Determine the (x, y) coordinate at the center of the cell enclosing the given text.  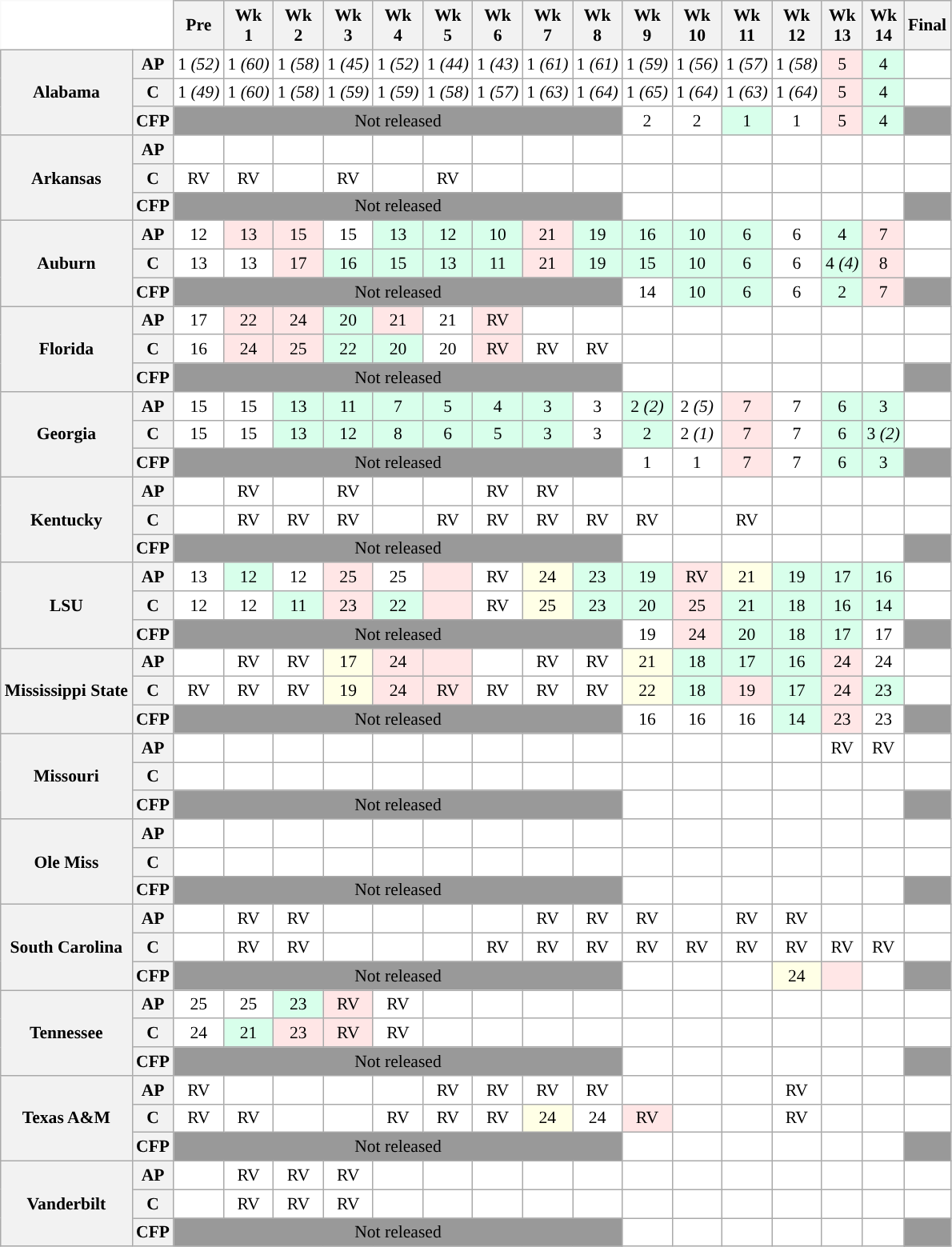
2 (2) (647, 406)
2 (1) (697, 434)
Mississippi State (66, 691)
LSU (66, 606)
Wk12 (797, 26)
2 (5) (697, 406)
Wk8 (598, 26)
Wk10 (697, 26)
Pre (198, 26)
Georgia (66, 435)
1 (44) (448, 64)
Ole Miss (66, 862)
1 (43) (498, 64)
Vanderbilt (66, 1205)
Alabama (66, 93)
Wk4 (398, 26)
Wk7 (547, 26)
Final (927, 26)
Wk5 (448, 26)
Wk9 (647, 26)
Wk6 (498, 26)
Wk3 (348, 26)
3 (2) (883, 434)
Wk2 (298, 26)
Texas A&M (66, 1118)
South Carolina (66, 947)
Florida (66, 349)
1 (56) (697, 64)
Wk1 (248, 26)
Tennessee (66, 1033)
1 (49) (198, 93)
Auburn (66, 264)
Arkansas (66, 178)
Kentucky (66, 520)
Wk13 (842, 26)
Missouri (66, 776)
1 (45) (348, 64)
4 (4) (842, 264)
Wk14 (883, 26)
Wk11 (746, 26)
1 (65) (647, 93)
